Scan for the cell matching the given text and deliver its (x, y) coordinate at center. 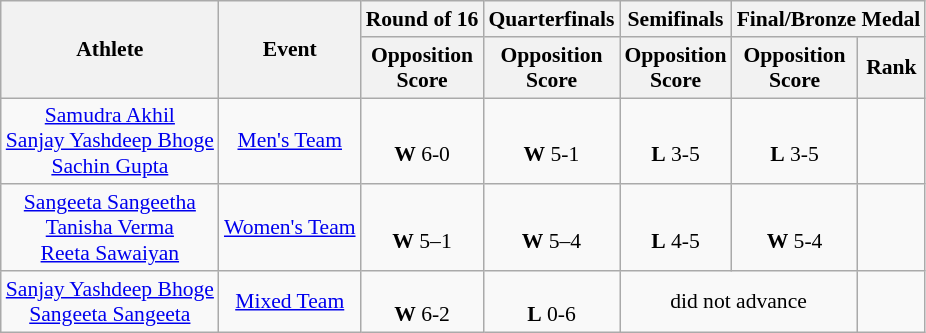
Sangeeta SangeethaTanisha VermaReeta Sawaiyan (110, 228)
did not advance (739, 302)
W 5-1 (551, 142)
Samudra AkhilSanjay Yashdeep BhogeSachin Gupta (110, 142)
Final/Bronze Medal (829, 19)
Round of 16 (422, 19)
W 5-4 (795, 228)
Semifinals (676, 19)
L 4-5 (676, 228)
Mixed Team (290, 302)
L 0-6 (551, 302)
Athlete (110, 50)
Rank (891, 68)
W 5–4 (551, 228)
W 5–1 (422, 228)
W 6-0 (422, 142)
Quarterfinals (551, 19)
Women's Team (290, 228)
Sanjay Yashdeep BhogeSangeeta Sangeeta (110, 302)
Men's Team (290, 142)
Event (290, 50)
W 6-2 (422, 302)
